For the text-containing cell, return its midpoint in [X, Y] coordinate format. 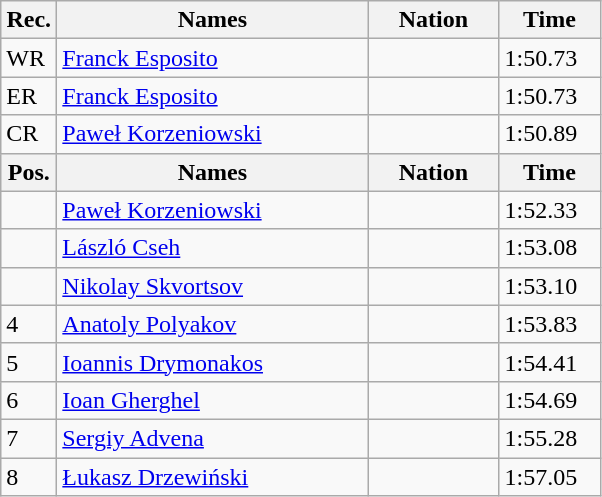
ER [29, 96]
6 [29, 400]
1:53.08 [550, 248]
Rec. [29, 20]
László Cseh [212, 248]
Nikolay Skvortsov [212, 286]
Anatoly Polyakov [212, 324]
Ioan Gherghel [212, 400]
1:54.69 [550, 400]
Sergiy Advena [212, 438]
1:50.89 [550, 134]
WR [29, 58]
8 [29, 477]
CR [29, 134]
4 [29, 324]
1:53.10 [550, 286]
1:57.05 [550, 477]
1:52.33 [550, 210]
1:53.83 [550, 324]
5 [29, 362]
Łukasz Drzewiński [212, 477]
Pos. [29, 172]
7 [29, 438]
1:54.41 [550, 362]
1:55.28 [550, 438]
Ioannis Drymonakos [212, 362]
